Capture the cell that displays the provided text and extract its (X, Y) central coordinate. 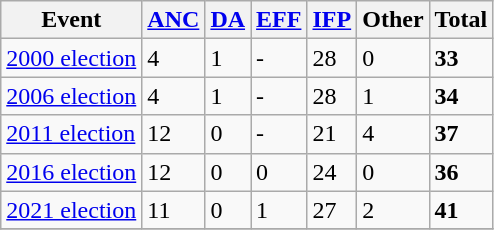
Event (72, 20)
27 (332, 210)
33 (461, 58)
EFF (279, 20)
34 (461, 96)
2006 election (72, 96)
DA (228, 20)
11 (174, 210)
Other (393, 20)
2021 election (72, 210)
41 (461, 210)
ANC (174, 20)
IFP (332, 20)
36 (461, 172)
37 (461, 134)
21 (332, 134)
24 (332, 172)
2 (393, 210)
2016 election (72, 172)
2000 election (72, 58)
Total (461, 20)
2011 election (72, 134)
